Detect which cell encompasses the target text, then output its [X, Y] center coordinate. 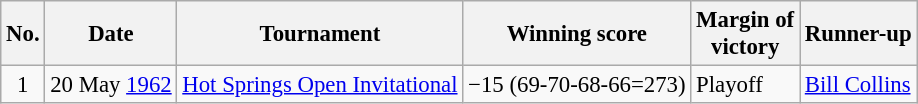
Margin ofvictory [746, 34]
Tournament [320, 34]
20 May 1962 [111, 85]
1 [23, 85]
Hot Springs Open Invitational [320, 85]
Runner-up [858, 34]
Playoff [746, 85]
Bill Collins [858, 85]
−15 (69-70-68-66=273) [577, 85]
No. [23, 34]
Winning score [577, 34]
Date [111, 34]
